Return the [x, y] coordinate for the center point of the cell that contains the specified text.  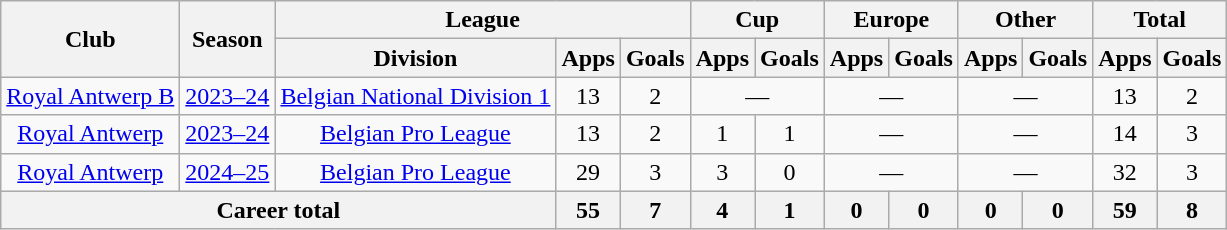
4 [722, 210]
Total [1160, 20]
League [482, 20]
Cup [757, 20]
Belgian National Division 1 [416, 96]
55 [588, 210]
2024–25 [228, 172]
Royal Antwerp B [90, 96]
29 [588, 172]
Europe [891, 20]
14 [1125, 134]
59 [1125, 210]
Season [228, 39]
8 [1192, 210]
Other [1025, 20]
Division [416, 58]
Career total [278, 210]
Club [90, 39]
32 [1125, 172]
7 [655, 210]
